Pinpoint the cell where the given text exists, returning its [X, Y] midpoint coordinate. 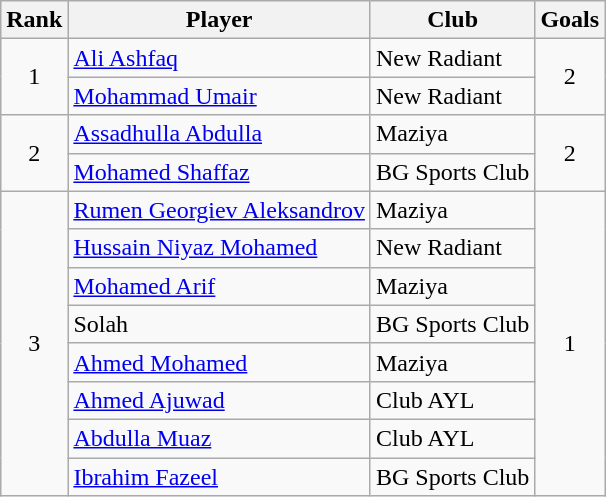
3 [34, 343]
Mohamed Shaffaz [220, 172]
Solah [220, 324]
Hussain Niyaz Mohamed [220, 248]
Rank [34, 20]
Mohamed Arif [220, 286]
Club [452, 20]
Abdulla Muaz [220, 438]
Goals [570, 20]
Ahmed Ajuwad [220, 400]
Ali Ashfaq [220, 58]
Ibrahim Fazeel [220, 477]
Rumen Georgiev Aleksandrov [220, 210]
Player [220, 20]
Mohammad Umair [220, 96]
Assadhulla Abdulla [220, 134]
Ahmed Mohamed [220, 362]
